Search for the cell housing the specified text and yield its (x, y) center coordinate. 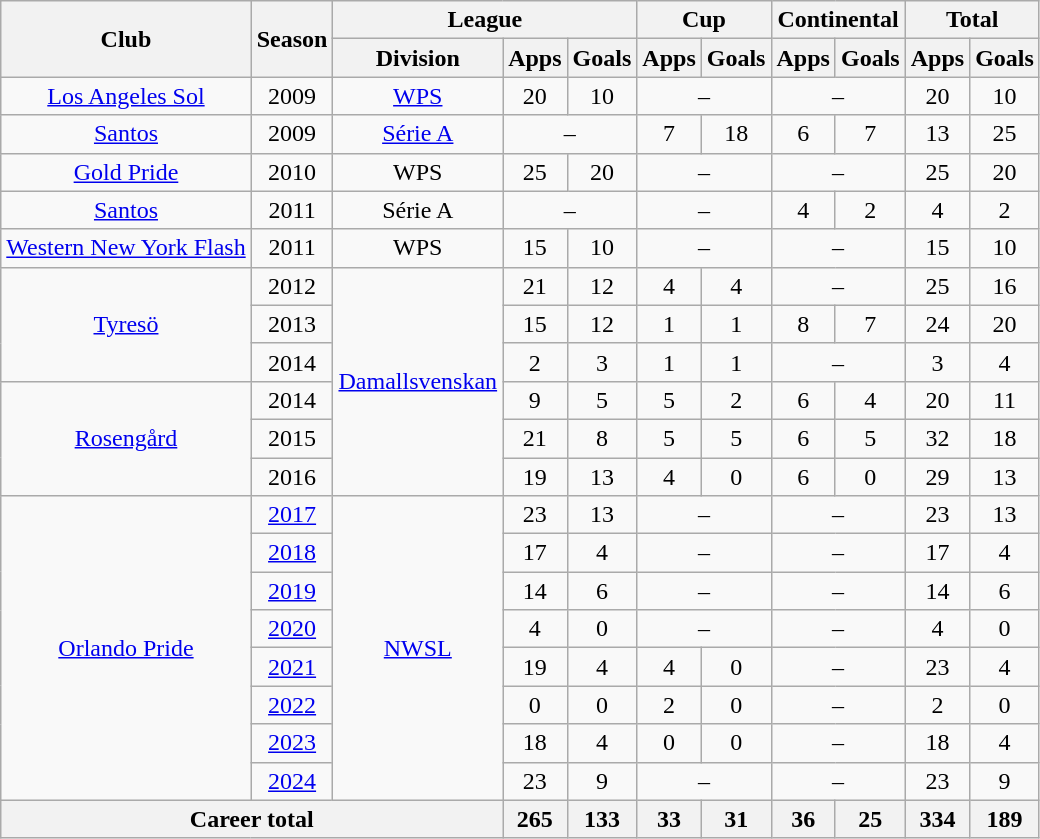
265 (535, 819)
2013 (292, 324)
Tyresö (126, 324)
2018 (292, 553)
Career total (252, 819)
2019 (292, 591)
133 (602, 819)
2024 (292, 781)
2020 (292, 629)
Orlando Pride (126, 648)
Los Angeles Sol (126, 96)
2012 (292, 286)
2021 (292, 667)
2017 (292, 515)
2015 (292, 438)
31 (736, 819)
Continental (838, 20)
Club (126, 39)
2010 (292, 172)
32 (937, 438)
NWSL (418, 648)
Damallsvenskan (418, 381)
League (485, 20)
24 (937, 324)
Rosengård (126, 438)
11 (1005, 400)
33 (669, 819)
189 (1005, 819)
29 (937, 477)
Season (292, 39)
2022 (292, 705)
Cup (704, 20)
334 (937, 819)
36 (803, 819)
Division (418, 58)
2023 (292, 743)
16 (1005, 286)
Western New York Flash (126, 248)
Total (972, 20)
Gold Pride (126, 172)
2016 (292, 477)
